Find where the given text appears and provide that cell's center as [x, y] coordinate. 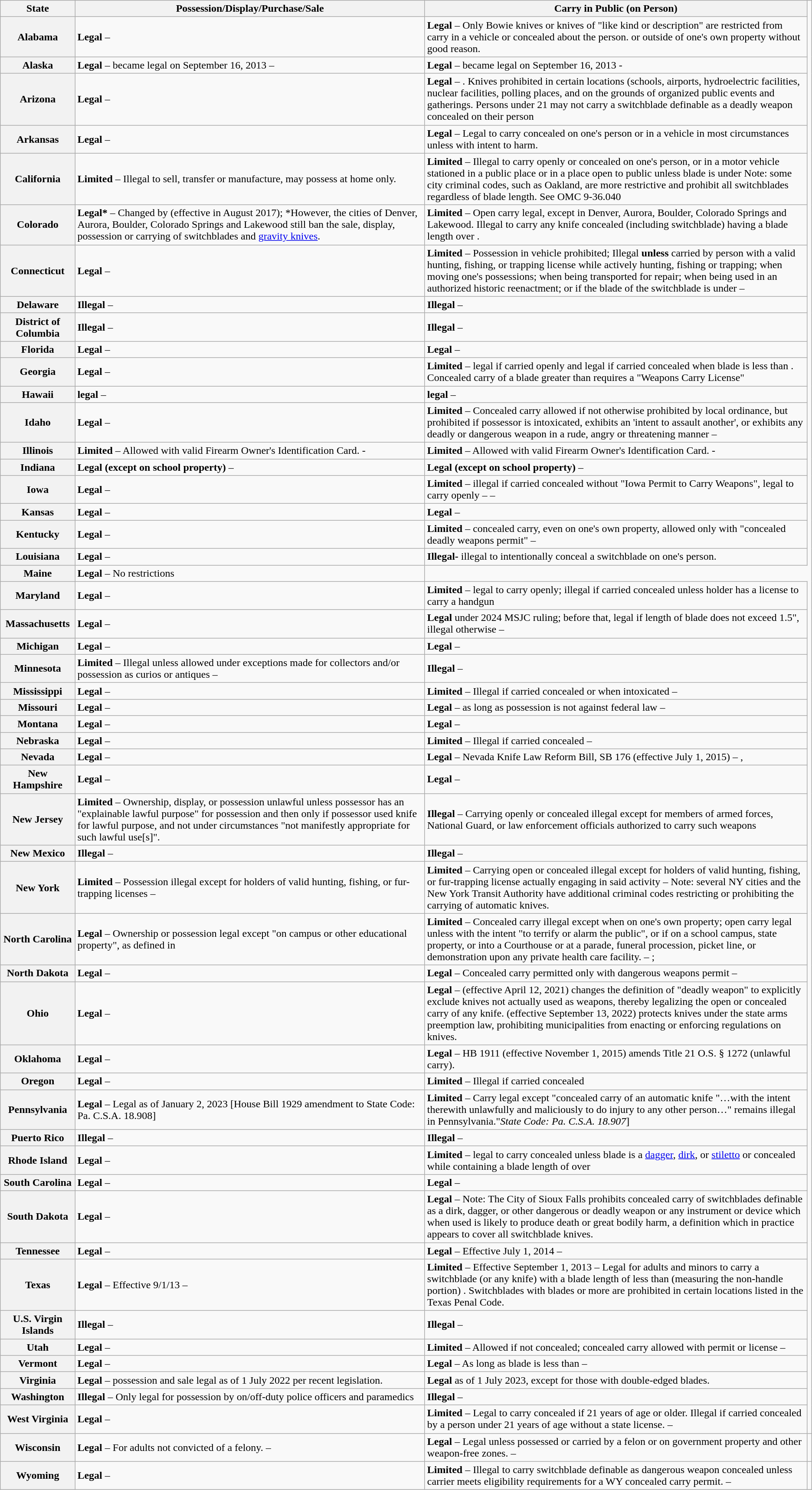
Idaho [38, 423]
Wisconsin [38, 1447]
Georgia [38, 371]
Legal – Concealed carry permitted only with dangerous weapons permit – [616, 973]
Florida [38, 349]
North Carolina [38, 939]
Legal – Effective 9/1/13 – [250, 1285]
Utah [38, 1347]
Legal as of 1 July 2023, except for those with double-edged blades. [616, 1380]
Minnesota [38, 668]
New Mexico [38, 853]
Illinois [38, 451]
Nevada [38, 757]
Nebraska [38, 741]
Maryland [38, 595]
Carry in Public (on Person) [616, 9]
Tennessee [38, 1251]
Kentucky [38, 535]
Limited – Illegal unless allowed under exceptions made for collectors and/or possession as curios or antiques – [250, 668]
Iowa [38, 489]
Possession/Display/Purchase/Sale [250, 9]
Limited – illegal if carried concealed without "Iowa Permit to Carry Weapons", legal to carry openly – – [616, 489]
New Jersey [38, 819]
Limited – Illegal if carried concealed or when intoxicated – [616, 691]
Legal – Ownership or possession legal except "on campus or other educational property", as defined in [250, 939]
Wyoming [38, 1475]
South Dakota [38, 1217]
West Virginia [38, 1419]
Legal – HB 1911 (effective November 1, 2015) amends Title 21 O.S. § 1272 (unlawful carry). [616, 1059]
Montana [38, 724]
Alabama [38, 37]
North Dakota [38, 973]
Legal – became legal on September 16, 2013 – [250, 65]
Arizona [38, 99]
Legal – For adults not convicted of a felony. – [250, 1447]
Limited – legal to carry openly; illegal if carried concealed unless holder has a license to carry a handgun [616, 595]
Limited – Allowed if not concealed; concealed carry allowed with permit or license – [616, 1347]
Delaware [38, 305]
Legal – Legal as of January 2, 2023 [House Bill 1929 amendment to State Code: Pa. C.S.A. 18.908] [250, 1109]
Legal – as long as possession is not against federal law – [616, 707]
Vermont [38, 1364]
Hawaii [38, 394]
Connecticut [38, 271]
New Hampshire [38, 779]
Limited – Illegal to sell, transfer or manufacture, may possess at home only. [250, 179]
Illegal – Only legal for possession by on/off-duty police officers and paramedics [250, 1397]
Rhode Island [38, 1160]
California [38, 179]
Ohio [38, 1013]
Legal – possession and sale legal as of 1 July 2022 per recent legislation. [250, 1380]
Legal – Legal to carry concealed on one's person or in a vehicle in most circumstances unless with intent to harm. [616, 139]
Colorado [38, 225]
Oregon [38, 1081]
Pennsylvania [38, 1109]
Arkansas [38, 139]
Legal – Nevada Knife Law Reform Bill, SB 176 (effective July 1, 2015) – , [616, 757]
Alaska [38, 65]
Kansas [38, 512]
Legal – No restrictions [250, 573]
Limited – Possession illegal except for holders of valid hunting, fishing, or fur-trapping licenses – [250, 888]
Limited – Illegal if carried concealed [616, 1081]
Maine [38, 573]
Legal – Effective July 1, 2014 – [616, 1251]
Limited – legal to carry concealed unless blade is a dagger, dirk, or stiletto or concealed while containing a blade length of over [616, 1160]
Missouri [38, 707]
District of Columbia [38, 327]
U.S. Virgin Islands [38, 1325]
Illegal- illegal to intentionally conceal a switchblade on one's person. [616, 557]
Michigan [38, 646]
South Carolina [38, 1182]
Texas [38, 1285]
New York [38, 888]
Mississippi [38, 691]
Limited – concealed carry, even on one's own property, allowed only with "concealed deadly weapons permit" – [616, 535]
Legal – Legal unless possessed or carried by a felon or on government property and other weapon-free zones. – [616, 1447]
Puerto Rico [38, 1138]
Legal under 2024 MSJC ruling; before that, legal if length of blade does not exceed 1.5", illegal otherwise – [616, 624]
Oklahoma [38, 1059]
Washington [38, 1397]
State [38, 9]
Louisiana [38, 557]
Virginia [38, 1380]
Massachusetts [38, 624]
Limited – Illegal if carried concealed – [616, 741]
Indiana [38, 467]
Legal – became legal on September 16, 2013 - [616, 65]
Legal – As long as blade is less than – [616, 1364]
